Extract the [X, Y] coordinate from the center of the cell holding the provided text.  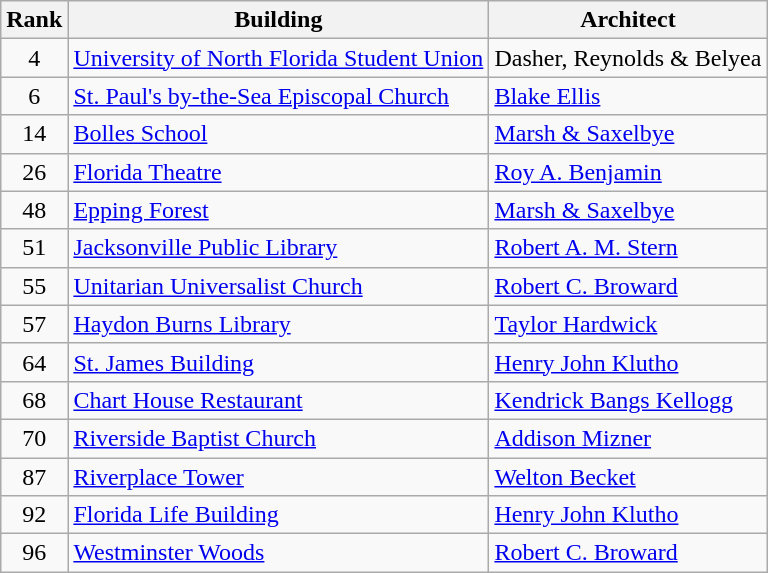
Robert A. M. Stern [628, 248]
Epping Forest [278, 210]
Architect [628, 20]
92 [34, 515]
Chart House Restaurant [278, 400]
Taylor Hardwick [628, 324]
Florida Theatre [278, 172]
57 [34, 324]
St. James Building [278, 362]
55 [34, 286]
87 [34, 477]
Blake Ellis [628, 96]
University of North Florida Student Union [278, 58]
48 [34, 210]
Unitarian Universalist Church [278, 286]
Bolles School [278, 134]
Building [278, 20]
Jacksonville Public Library [278, 248]
96 [34, 553]
Welton Becket [628, 477]
Riverplace Tower [278, 477]
6 [34, 96]
Rank [34, 20]
26 [34, 172]
68 [34, 400]
Roy A. Benjamin [628, 172]
Kendrick Bangs Kellogg [628, 400]
4 [34, 58]
Dasher, Reynolds & Belyea [628, 58]
St. Paul's by-the-Sea Episcopal Church [278, 96]
70 [34, 438]
Addison Mizner [628, 438]
Westminster Woods [278, 553]
14 [34, 134]
Haydon Burns Library [278, 324]
Riverside Baptist Church [278, 438]
64 [34, 362]
Florida Life Building [278, 515]
51 [34, 248]
